Output the (x, y) coordinate of the center of the cell containing the given text.  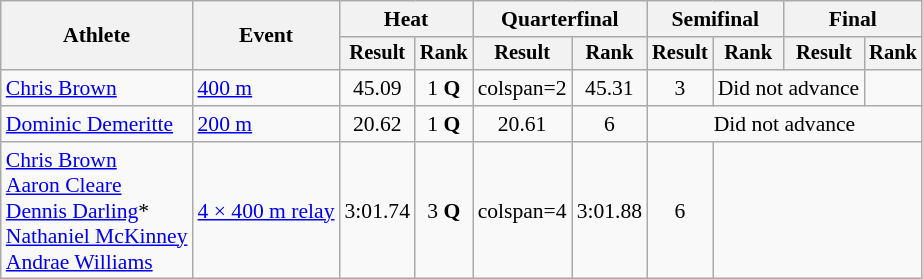
colspan=2 (522, 88)
20.61 (522, 124)
3 (680, 88)
Final (853, 19)
Dominic Demeritte (97, 124)
20.62 (378, 124)
6 (610, 124)
Quarterfinal (560, 19)
Athlete (97, 36)
45.09 (378, 88)
Chris Brown (97, 88)
Heat (406, 19)
Semifinal (715, 19)
400 m (266, 88)
200 m (266, 124)
45.31 (610, 88)
Event (266, 36)
